Locate the cell with the specified text and output its [x, y] center coordinate. 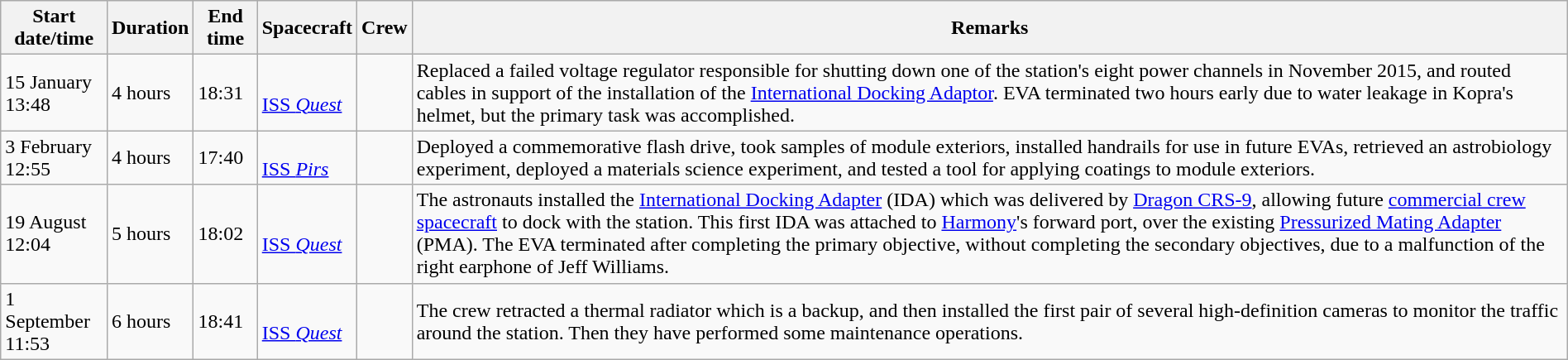
1 September 11:53 [55, 321]
18:31 [225, 93]
ISS Pirs [307, 157]
3 February 12:55 [55, 157]
Start date/time [55, 28]
15 January 13:48 [55, 93]
Crew [385, 28]
Remarks [989, 28]
5 hours [151, 233]
17:40 [225, 157]
18:02 [225, 233]
Duration [151, 28]
End time [225, 28]
19 August 12:04 [55, 233]
Spacecraft [307, 28]
6 hours [151, 321]
18:41 [225, 321]
